Provide the (X, Y) coordinate of the cell's center where the given text is located.  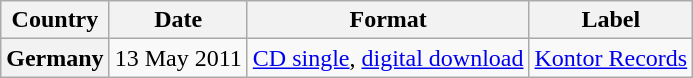
Date (178, 20)
Kontor Records (611, 58)
Germany (55, 58)
Label (611, 20)
Format (388, 20)
13 May 2011 (178, 58)
Country (55, 20)
CD single, digital download (388, 58)
